Find where the given text appears and provide that cell's center as [X, Y] coordinate. 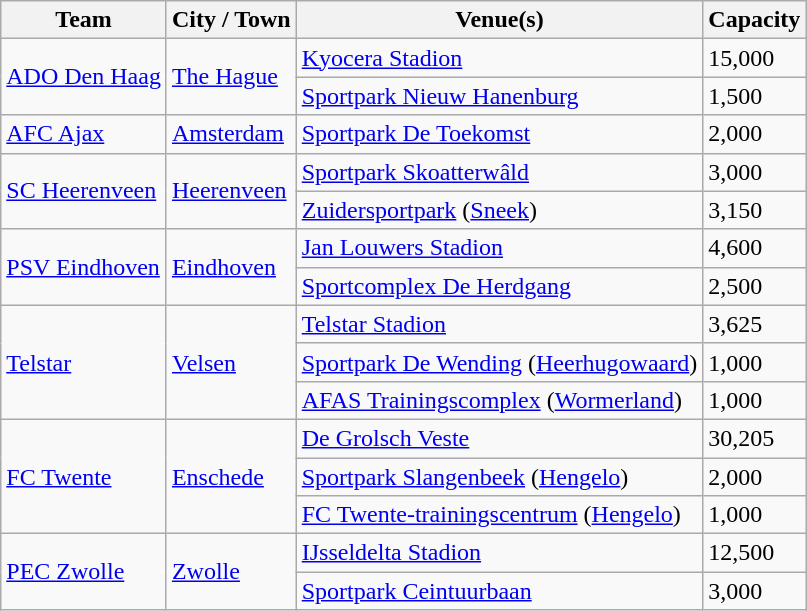
Team [84, 20]
PSV Eindhoven [84, 267]
Heerenveen [231, 191]
Sportpark Slangenbeek (Hengelo) [500, 477]
IJsseldelta Stadion [500, 553]
Eindhoven [231, 267]
Telstar Stadion [500, 324]
3,625 [754, 324]
Kyocera Stadion [500, 58]
FC Twente-trainingscentrum (Hengelo) [500, 515]
Jan Louwers Stadion [500, 248]
PEC Zwolle [84, 572]
2,500 [754, 286]
AFC Ajax [84, 134]
ADO Den Haag [84, 77]
30,205 [754, 438]
Sportpark Ceintuurbaan [500, 591]
The Hague [231, 77]
Sportpark Nieuw Hanenburg [500, 96]
Sportcomplex De Herdgang [500, 286]
Zuidersportpark (Sneek) [500, 210]
City / Town [231, 20]
Venue(s) [500, 20]
Sportpark De Wending (Heerhugowaard) [500, 362]
Sportpark De Toekomst [500, 134]
Capacity [754, 20]
3,150 [754, 210]
4,600 [754, 248]
SC Heerenveen [84, 191]
FC Twente [84, 476]
Amsterdam [231, 134]
12,500 [754, 553]
Velsen [231, 362]
Sportpark Skoatterwâld [500, 172]
Telstar [84, 362]
AFAS Trainingscomplex (Wormerland) [500, 400]
De Grolsch Veste [500, 438]
Enschede [231, 476]
Zwolle [231, 572]
1,500 [754, 96]
15,000 [754, 58]
